For the text-containing cell, return its midpoint in (x, y) coordinate format. 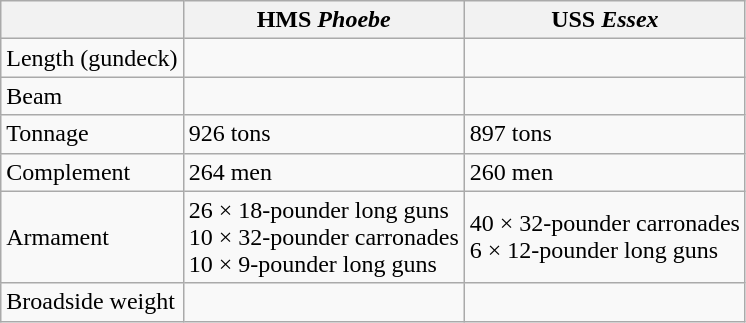
Beam (92, 96)
260 men (604, 172)
40 × 32-pounder carronades6 × 12-pounder long guns (604, 237)
Armament (92, 237)
26 × 18-pounder long guns10 × 32-pounder carronades 10 × 9-pounder long guns (324, 237)
Length (gundeck) (92, 58)
897 tons (604, 134)
264 men (324, 172)
Broadside weight (92, 302)
Tonnage (92, 134)
926 tons (324, 134)
HMS Phoebe (324, 20)
Complement (92, 172)
USS Essex (604, 20)
